Locate the cell with the specified text and output its [X, Y] center coordinate. 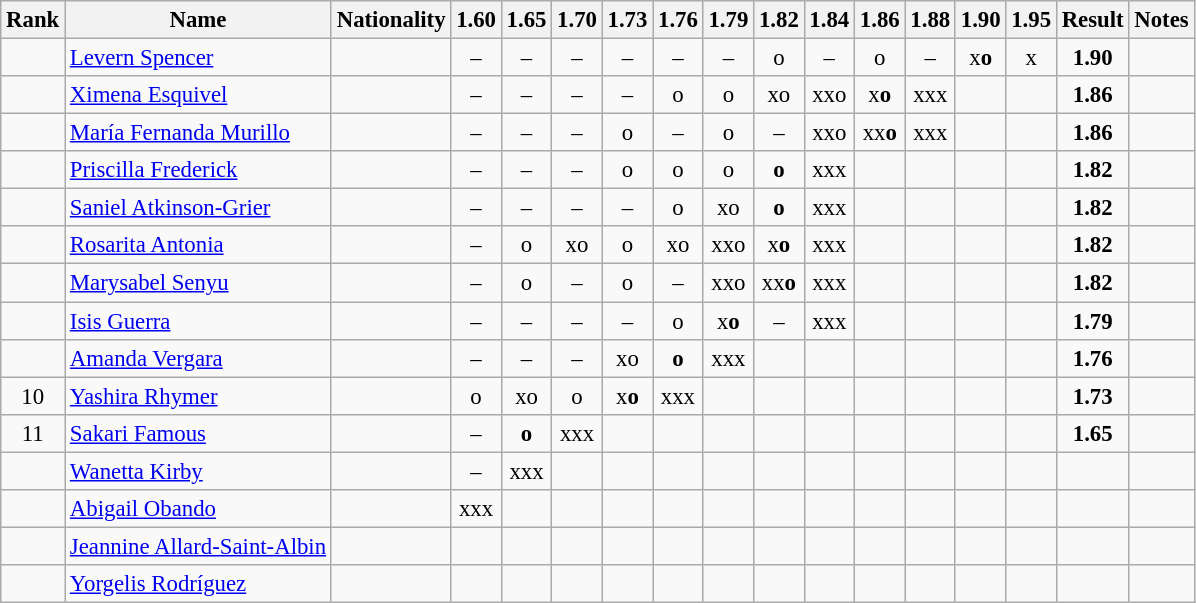
Abigail Obando [198, 509]
Wanetta Kirby [198, 471]
x [1031, 58]
Jeannine Allard-Saint-Albin [198, 546]
1.88 [930, 20]
María Fernanda Murillo [198, 133]
Rosarita Antonia [198, 245]
Yorgelis Rodríguez [198, 584]
1.84 [829, 20]
10 [33, 396]
Result [1092, 20]
11 [33, 433]
Isis Guerra [198, 321]
Nationality [390, 20]
1.95 [1031, 20]
Levern Spencer [198, 58]
Ximena Esquivel [198, 95]
Priscilla Frederick [198, 170]
Yashira Rhymer [198, 396]
Name [198, 20]
Rank [33, 20]
1.70 [577, 20]
Amanda Vergara [198, 358]
Marysabel Senyu [198, 283]
Sakari Famous [198, 433]
Notes [1162, 20]
1.60 [476, 20]
Saniel Atkinson-Grier [198, 208]
